Search for the cell housing the specified text and yield its [x, y] center coordinate. 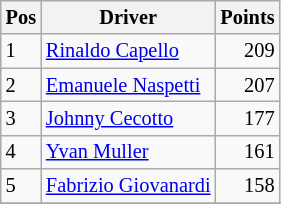
Johnny Cecotto [128, 118]
161 [247, 152]
Fabrizio Giovanardi [128, 186]
209 [247, 51]
1 [21, 51]
5 [21, 186]
Emanuele Naspetti [128, 85]
Points [247, 17]
Rinaldo Capello [128, 51]
207 [247, 85]
2 [21, 85]
3 [21, 118]
158 [247, 186]
177 [247, 118]
Driver [128, 17]
Yvan Muller [128, 152]
Pos [21, 17]
4 [21, 152]
